Locate the cell with the specified text and output its (X, Y) center coordinate. 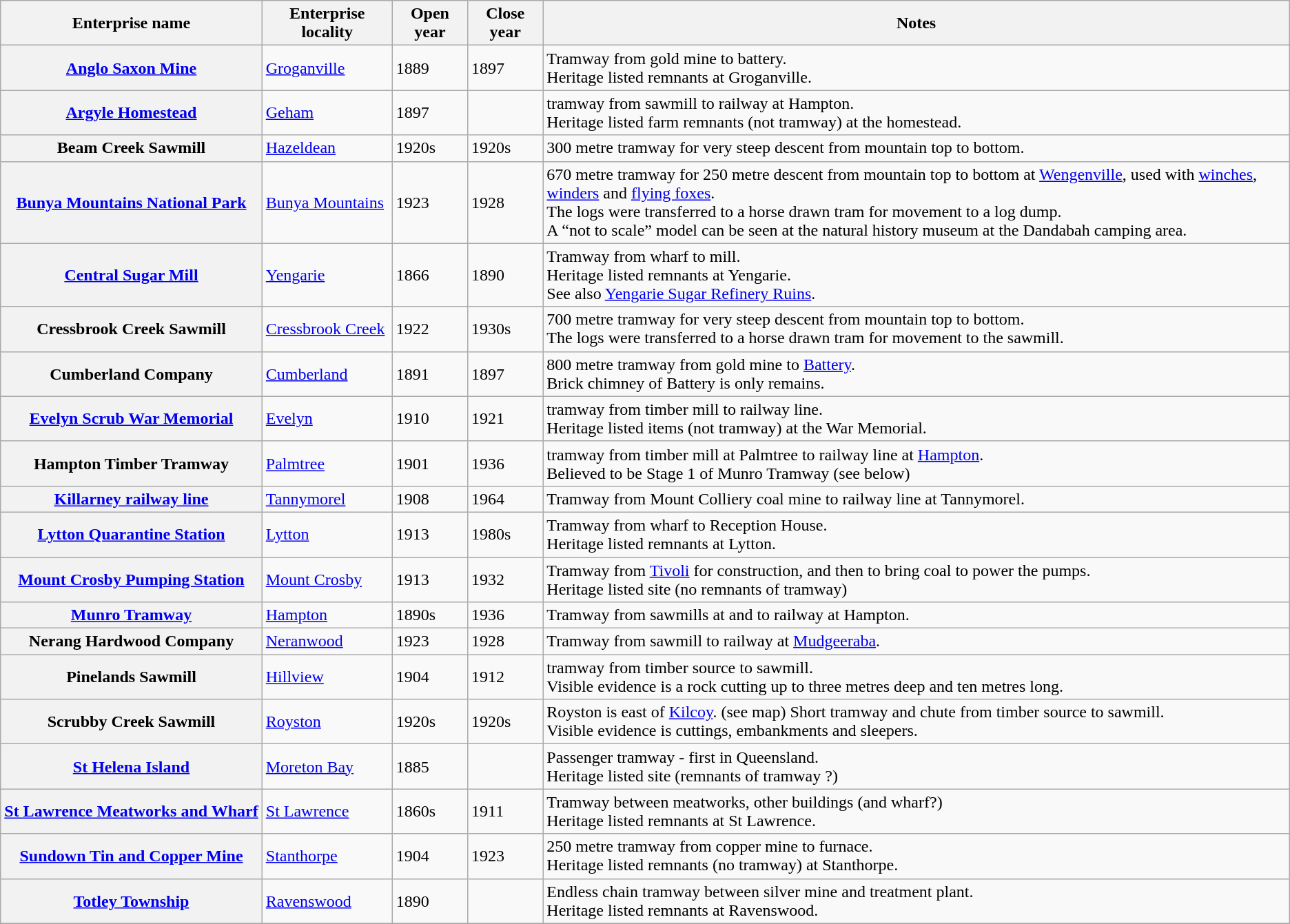
1912 (506, 677)
Tramway from gold mine to battery. Heritage listed remnants at Groganville. (917, 68)
Anglo Saxon Mine (132, 68)
1910 (430, 419)
Notes (917, 23)
Argyle Homestead (132, 113)
1891 (430, 373)
tramway from timber mill at Palmtree to railway line at Hampton. Believed to be Stage 1 of Munro Tramway (see below) (917, 463)
Tramway from Mount Colliery coal mine to railway line at Tannymorel. (917, 499)
1932 (506, 579)
Endless chain tramway between silver mine and treatment plant. Heritage listed remnants at Ravenswood. (917, 901)
Geham (327, 113)
Tramway from wharf to Reception House. Heritage listed remnants at Lytton. (917, 535)
Evelyn (327, 419)
1901 (430, 463)
Moreton Bay (327, 766)
1964 (506, 499)
Hampton (327, 615)
1980s (506, 535)
Cressbrook Creek (327, 329)
Tannymorel (327, 499)
1908 (430, 499)
Pinelands Sawmill (132, 677)
1890s (430, 615)
Cressbrook Creek Sawmill (132, 329)
St Lawrence (327, 812)
Passenger tramway - first in Queensland. Heritage listed site (remnants of tramway ?) (917, 766)
Ravenswood (327, 901)
Lytton Quarantine Station (132, 535)
Groganville (327, 68)
Yengarie (327, 275)
1930s (506, 329)
Totley Township (132, 901)
Tramway from wharf to mill. Heritage listed remnants at Yengarie. See also Yengarie Sugar Refinery Ruins. (917, 275)
Killarney railway line (132, 499)
700 metre tramway for very steep descent from mountain top to bottom. The logs were transferred to a horse drawn tram for movement to the sawmill. (917, 329)
Hillview (327, 677)
tramway from sawmill to railway at Hampton. Heritage listed farm remnants (not tramway) at the homestead. (917, 113)
1885 (430, 766)
Sundown Tin and Copper Mine (132, 856)
Tramway between meatworks, other buildings (and wharf?) Heritage listed remnants at St Lawrence. (917, 812)
Nerang Hardwood Company (132, 641)
Neranwood (327, 641)
tramway from timber mill to railway line. Heritage listed items (not tramway) at the War Memorial. (917, 419)
Stanthorpe (327, 856)
St Lawrence Meatworks and Wharf (132, 812)
Bunya Mountains (327, 203)
Tramway from sawmill to railway at Mudgeeraba. (917, 641)
1911 (506, 812)
Tramway from Tivoli for construction, and then to bring coal to power the pumps. Heritage listed site (no remnants of tramway) (917, 579)
Hampton Timber Tramway (132, 463)
Royston (327, 722)
Bunya Mountains National Park (132, 203)
800 metre tramway from gold mine to Battery. Brick chimney of Battery is only remains. (917, 373)
Lytton (327, 535)
Munro Tramway (132, 615)
250 metre tramway from copper mine to furnace. Heritage listed remnants (no tramway) at Stanthorpe. (917, 856)
1860s (430, 812)
Beam Creek Sawmill (132, 148)
Scrubby Creek Sawmill (132, 722)
300 metre tramway for very steep descent from mountain top to bottom. (917, 148)
Cumberland (327, 373)
Open year (430, 23)
Central Sugar Mill (132, 275)
Evelyn Scrub War Memorial (132, 419)
tramway from timber source to sawmill. Visible evidence is a rock cutting up to three metres deep and ten metres long. (917, 677)
Royston is east of Kilcoy. (see map) Short tramway and chute from timber source to sawmill. Visible evidence is cuttings, embankments and sleepers. (917, 722)
Close year (506, 23)
1889 (430, 68)
Cumberland Company (132, 373)
Mount Crosby Pumping Station (132, 579)
1921 (506, 419)
Mount Crosby (327, 579)
1922 (430, 329)
Hazeldean (327, 148)
Palmtree (327, 463)
Tramway from sawmills at and to railway at Hampton. (917, 615)
1866 (430, 275)
St Helena Island (132, 766)
Enterprise locality (327, 23)
Enterprise name (132, 23)
